From the cell containing the given text, extract its center point as [x, y] coordinate. 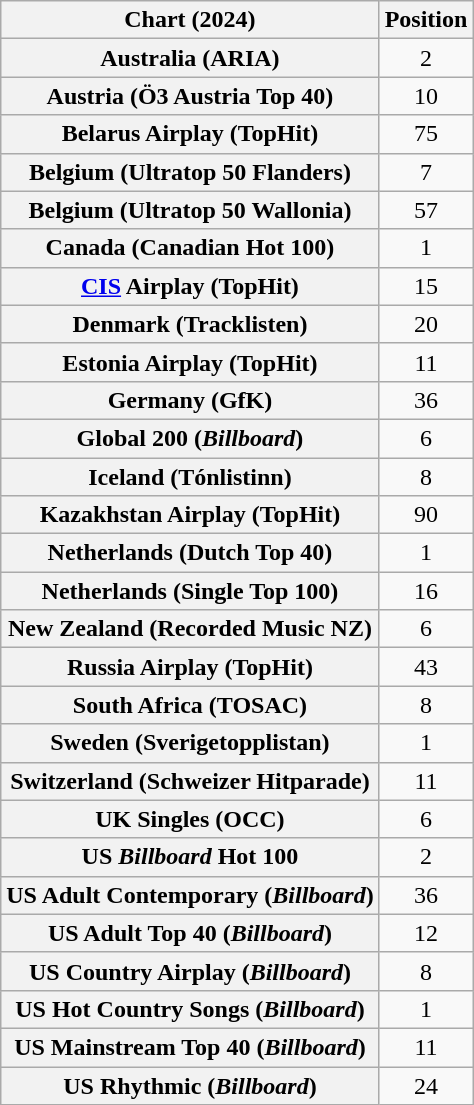
Kazakhstan Airplay (TopHit) [190, 515]
Russia Airplay (TopHit) [190, 667]
Chart (2024) [190, 20]
South Africa (TOSAC) [190, 705]
US Rhythmic (Billboard) [190, 1085]
10 [426, 96]
57 [426, 210]
Global 200 (Billboard) [190, 438]
US Hot Country Songs (Billboard) [190, 1009]
New Zealand (Recorded Music NZ) [190, 629]
Denmark (Tracklisten) [190, 324]
Belarus Airplay (TopHit) [190, 134]
US Billboard Hot 100 [190, 857]
UK Singles (OCC) [190, 819]
Germany (GfK) [190, 400]
US Country Airplay (Billboard) [190, 971]
US Mainstream Top 40 (Billboard) [190, 1047]
US Adult Top 40 (Billboard) [190, 933]
Netherlands (Single Top 100) [190, 591]
Estonia Airplay (TopHit) [190, 362]
12 [426, 933]
90 [426, 515]
Belgium (Ultratop 50 Wallonia) [190, 210]
Belgium (Ultratop 50 Flanders) [190, 172]
Australia (ARIA) [190, 58]
24 [426, 1085]
CIS Airplay (TopHit) [190, 286]
7 [426, 172]
Netherlands (Dutch Top 40) [190, 553]
43 [426, 667]
20 [426, 324]
15 [426, 286]
Switzerland (Schweizer Hitparade) [190, 781]
Iceland (Tónlistinn) [190, 477]
Austria (Ö3 Austria Top 40) [190, 96]
US Adult Contemporary (Billboard) [190, 895]
16 [426, 591]
Position [426, 20]
Sweden (Sverigetopplistan) [190, 743]
75 [426, 134]
Canada (Canadian Hot 100) [190, 248]
